Detect which cell encompasses the target text, then output its (X, Y) center coordinate. 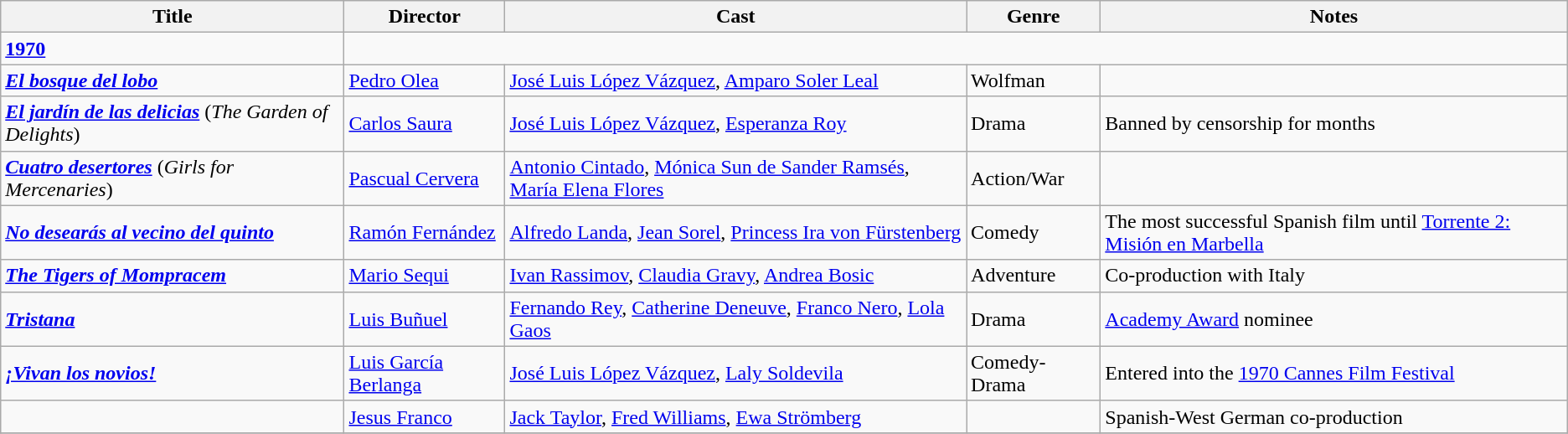
El jardín de las delicias (The Garden of Delights) (173, 124)
Pedro Olea (425, 80)
Jack Taylor, Fred Williams, Ewa Strömberg (735, 416)
Antonio Cintado, Mónica Sun de Sander Ramsés, María Elena Flores (735, 178)
José Luis López Vázquez, Laly Soldevila (735, 374)
Wolfman (1034, 80)
Entered into the 1970 Cannes Film Festival (1333, 374)
Tristana (173, 318)
Fernando Rey, Catherine Deneuve, Franco Nero, Lola Gaos (735, 318)
Notes (1333, 17)
Action/War (1034, 178)
Luis García Berlanga (425, 374)
¡Vivan los novios! (173, 374)
Alfredo Landa, Jean Sorel, Princess Ira von Fürstenberg (735, 233)
Comedy- Drama (1034, 374)
Luis Buñuel (425, 318)
Academy Award nominee (1333, 318)
The Tigers of Mompracem (173, 276)
Ivan Rassimov, Claudia Gravy, Andrea Bosic (735, 276)
No desearás al vecino del quinto (173, 233)
Genre (1034, 17)
Co-production with Italy (1333, 276)
Spanish-West German co-production (1333, 416)
José Luis López Vázquez, Amparo Soler Leal (735, 80)
Jesus Franco (425, 416)
El bosque del lobo (173, 80)
The most successful Spanish film until Torrente 2: Misión en Marbella (1333, 233)
Mario Sequi (425, 276)
Carlos Saura (425, 124)
Comedy (1034, 233)
Banned by censorship for months (1333, 124)
Adventure (1034, 276)
Pascual Cervera (425, 178)
José Luis López Vázquez, Esperanza Roy (735, 124)
Cast (735, 17)
1970 (173, 49)
Director (425, 17)
Cuatro desertores (Girls for Mercenaries) (173, 178)
Ramón Fernández (425, 233)
Title (173, 17)
